Identify which cell holds the provided text, then report its [x, y] central coordinate. 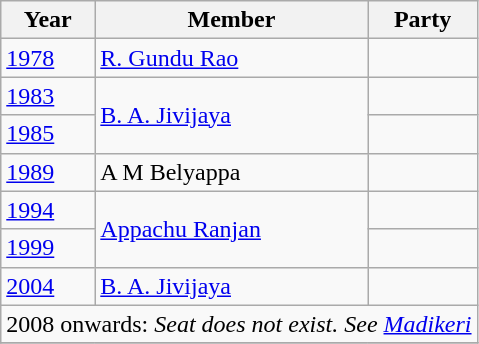
2004 [48, 286]
Year [48, 20]
Member [232, 20]
A M Belyappa [232, 172]
1983 [48, 96]
1985 [48, 134]
1989 [48, 172]
Party [422, 20]
R. Gundu Rao [232, 58]
1978 [48, 58]
Appachu Ranjan [232, 229]
2008 onwards: Seat does not exist. See Madikeri [239, 324]
1994 [48, 210]
1999 [48, 248]
